Pinpoint the cell where the given text exists, returning its [x, y] midpoint coordinate. 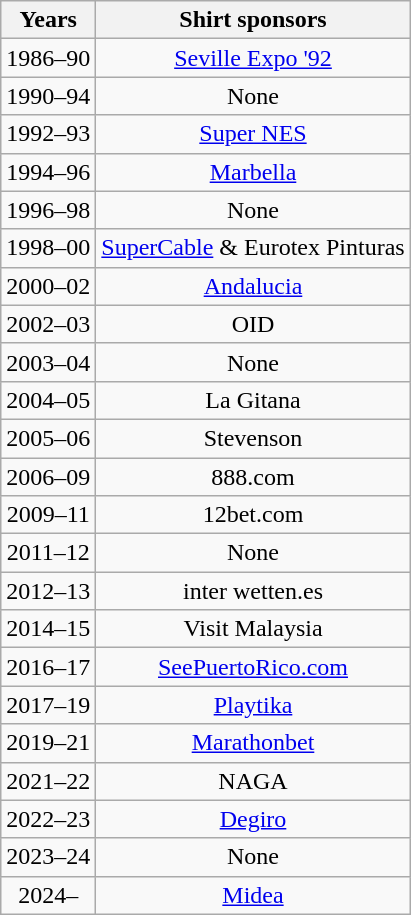
Marbella [253, 172]
NAGA [253, 781]
2017–19 [48, 705]
La Gitana [253, 400]
OID [253, 324]
2011–12 [48, 553]
Andalucia [253, 286]
1998–00 [48, 248]
SuperCable & Eurotex Pinturas [253, 248]
1992–93 [48, 134]
Shirt sponsors [253, 20]
inter wetten.es [253, 591]
2005–06 [48, 438]
Marathonbet [253, 743]
Years [48, 20]
Stevenson [253, 438]
Midea [253, 895]
2022–23 [48, 819]
2009–11 [48, 515]
2024– [48, 895]
888.com [253, 477]
2023–24 [48, 857]
Visit Malaysia [253, 629]
12bet.com [253, 515]
Degiro [253, 819]
1996–98 [48, 210]
2000–02 [48, 286]
2019–21 [48, 743]
Super NES [253, 134]
2004–05 [48, 400]
2014–15 [48, 629]
1986–90 [48, 58]
2006–09 [48, 477]
1990–94 [48, 96]
2003–04 [48, 362]
2021–22 [48, 781]
Playtika [253, 705]
2016–17 [48, 667]
2012–13 [48, 591]
Seville Expo '92 [253, 58]
2002–03 [48, 324]
1994–96 [48, 172]
SeePuertoRico.com [253, 667]
